Provide the [X, Y] coordinate of the cell's center where the given text is located.  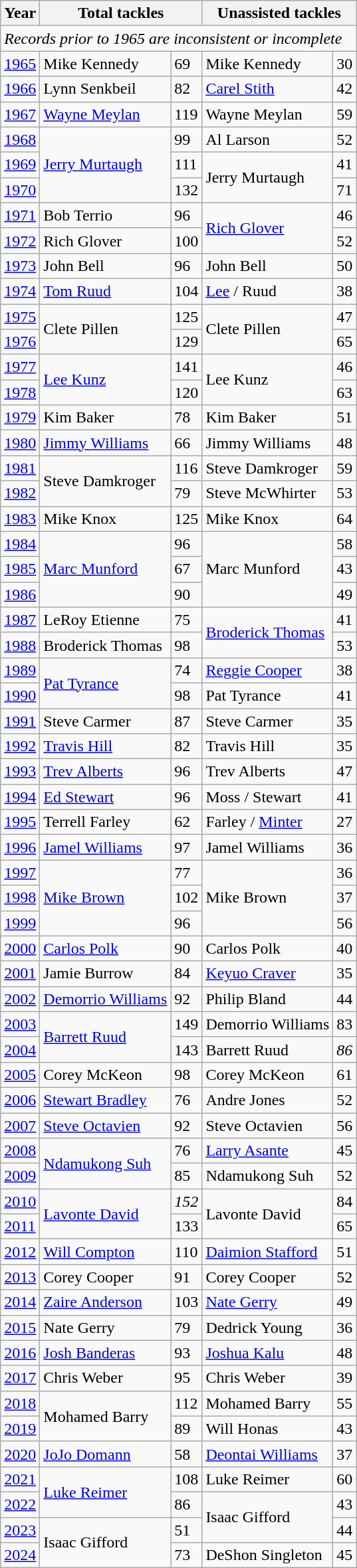
LeRoy Etienne [105, 620]
99 [186, 139]
143 [186, 1049]
2013 [20, 1277]
2019 [20, 1429]
1972 [20, 240]
2024 [20, 1555]
Lee / Ruud [267, 291]
1992 [20, 746]
111 [186, 165]
Larry Asante [267, 1151]
1991 [20, 721]
2021 [20, 1479]
67 [186, 569]
1996 [20, 847]
2008 [20, 1151]
Keyuo Craver [267, 974]
133 [186, 1227]
Lynn Senkbeil [105, 89]
Ed Stewart [105, 797]
2004 [20, 1049]
2001 [20, 974]
61 [344, 1075]
129 [186, 342]
112 [186, 1403]
Carel Stith [267, 89]
87 [186, 721]
1999 [20, 923]
63 [344, 392]
1994 [20, 797]
89 [186, 1429]
Records prior to 1965 are inconsistent or incomplete [178, 39]
2011 [20, 1227]
2020 [20, 1454]
149 [186, 1024]
50 [344, 266]
Stewart Bradley [105, 1100]
2017 [20, 1378]
Total tackles [121, 13]
1997 [20, 873]
108 [186, 1479]
1989 [20, 670]
100 [186, 240]
1973 [20, 266]
Josh Banderas [105, 1353]
2015 [20, 1328]
1988 [20, 645]
73 [186, 1555]
27 [344, 822]
119 [186, 114]
1981 [20, 468]
69 [186, 64]
1987 [20, 620]
1986 [20, 594]
Joshua Kalu [267, 1353]
104 [186, 291]
2003 [20, 1024]
95 [186, 1378]
2016 [20, 1353]
1995 [20, 822]
2002 [20, 999]
Farley / Minter [267, 822]
60 [344, 1479]
1980 [20, 443]
39 [344, 1378]
Year [20, 13]
2009 [20, 1176]
Terrell Farley [105, 822]
1993 [20, 772]
78 [186, 418]
2007 [20, 1126]
1977 [20, 367]
Unassisted tackles [279, 13]
64 [344, 519]
103 [186, 1302]
Deontai Williams [267, 1454]
1979 [20, 418]
1968 [20, 139]
Andre Jones [267, 1100]
Reggie Cooper [267, 670]
75 [186, 620]
2000 [20, 948]
Moss / Stewart [267, 797]
Will Honas [267, 1429]
1983 [20, 519]
Tom Ruud [105, 291]
132 [186, 190]
1976 [20, 342]
42 [344, 89]
93 [186, 1353]
2012 [20, 1252]
2018 [20, 1403]
116 [186, 468]
66 [186, 443]
1965 [20, 64]
1984 [20, 544]
1975 [20, 317]
85 [186, 1176]
1971 [20, 215]
2006 [20, 1100]
2023 [20, 1529]
Al Larson [267, 139]
110 [186, 1252]
62 [186, 822]
Zaire Anderson [105, 1302]
1969 [20, 165]
2014 [20, 1302]
74 [186, 670]
DeShon Singleton [267, 1555]
71 [344, 190]
Jamie Burrow [105, 974]
55 [344, 1403]
2010 [20, 1201]
91 [186, 1277]
40 [344, 948]
1967 [20, 114]
Steve McWhirter [267, 493]
102 [186, 898]
120 [186, 392]
Philip Bland [267, 999]
97 [186, 847]
1974 [20, 291]
Daimion Stafford [267, 1252]
30 [344, 64]
JoJo Domann [105, 1454]
1978 [20, 392]
2005 [20, 1075]
Bob Terrio [105, 215]
1982 [20, 493]
1966 [20, 89]
Will Compton [105, 1252]
2022 [20, 1504]
1998 [20, 898]
Dedrick Young [267, 1328]
1990 [20, 695]
83 [344, 1024]
1985 [20, 569]
77 [186, 873]
1970 [20, 190]
152 [186, 1201]
141 [186, 367]
